Return the [x, y] coordinate for the center point of the cell that contains the specified text.  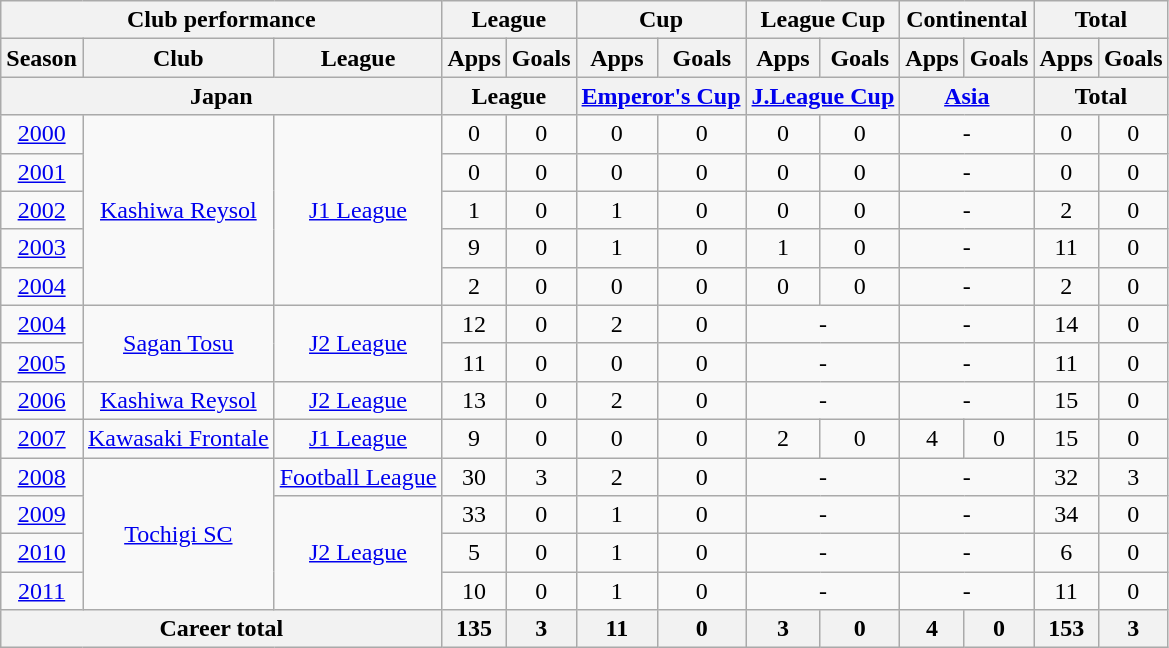
Season [42, 58]
135 [474, 629]
153 [1066, 629]
Club performance [222, 20]
Sagan Tosu [178, 343]
5 [474, 553]
2005 [42, 362]
34 [1066, 515]
2007 [42, 438]
13 [474, 400]
Kawasaki Frontale [178, 438]
2000 [42, 134]
33 [474, 515]
Japan [222, 96]
30 [474, 477]
2002 [42, 210]
Club [178, 58]
2011 [42, 591]
14 [1066, 324]
2006 [42, 400]
6 [1066, 553]
2010 [42, 553]
12 [474, 324]
Career total [222, 629]
Asia [967, 96]
Continental [967, 20]
10 [474, 591]
32 [1066, 477]
League Cup [823, 20]
Tochigi SC [178, 534]
2003 [42, 248]
2008 [42, 477]
Football League [358, 477]
J.League Cup [823, 96]
2001 [42, 172]
Emperor's Cup [661, 96]
Cup [661, 20]
2009 [42, 515]
